For the text-containing cell, return its midpoint in (x, y) coordinate format. 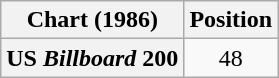
Chart (1986) (92, 20)
48 (231, 58)
US Billboard 200 (92, 58)
Position (231, 20)
